Return the [X, Y] coordinate for the center point of the cell that contains the specified text.  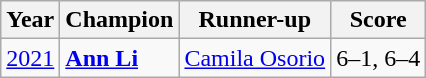
Ann Li [120, 58]
Camila Osorio [255, 58]
Runner-up [255, 20]
Year [30, 20]
Champion [120, 20]
2021 [30, 58]
6–1, 6–4 [378, 58]
Score [378, 20]
